Capture the cell that displays the provided text and extract its (x, y) central coordinate. 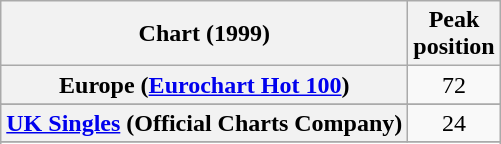
72 (454, 85)
Europe (Eurochart Hot 100) (204, 85)
UK Singles (Official Charts Company) (204, 123)
Chart (1999) (204, 34)
Peakposition (454, 34)
24 (454, 123)
